Extract the (x, y) coordinate from the center of the cell holding the provided text.  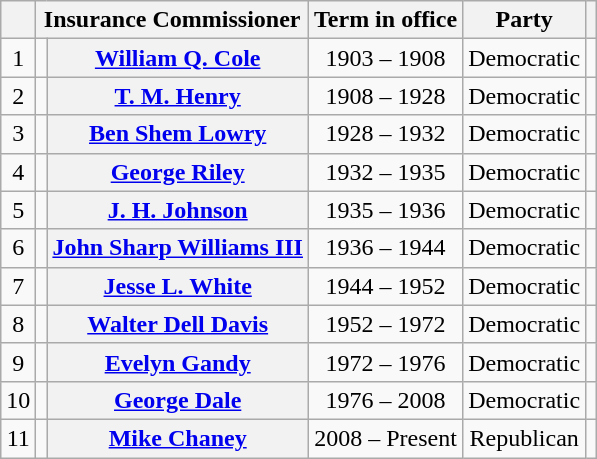
7 (18, 286)
T. M. Henry (178, 96)
11 (18, 438)
8 (18, 324)
1928 – 1932 (385, 134)
1944 – 1952 (385, 286)
1932 – 1935 (385, 172)
2008 – Present (385, 438)
1952 – 1972 (385, 324)
Mike Chaney (178, 438)
Walter Dell Davis (178, 324)
5 (18, 210)
2 (18, 96)
Evelyn Gandy (178, 362)
1 (18, 58)
1936 – 1944 (385, 248)
1903 – 1908 (385, 58)
9 (18, 362)
1935 – 1936 (385, 210)
J. H. Johnson (178, 210)
10 (18, 400)
John Sharp Williams III (178, 248)
3 (18, 134)
Jesse L. White (178, 286)
Term in office (385, 20)
Ben Shem Lowry (178, 134)
1908 – 1928 (385, 96)
1976 – 2008 (385, 400)
1972 – 1976 (385, 362)
George Riley (178, 172)
George Dale (178, 400)
4 (18, 172)
Republican (524, 438)
William Q. Cole (178, 58)
6 (18, 248)
Party (524, 20)
Insurance Commissioner (172, 20)
